Detect which cell encompasses the target text, then output its (X, Y) center coordinate. 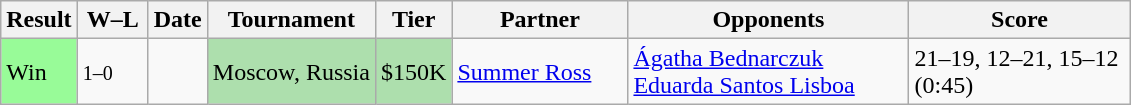
Partner (540, 20)
Tier (413, 20)
21–19, 12–21, 15–12(0:45) (1020, 72)
Win (39, 72)
Moscow, Russia (291, 72)
Opponents (768, 20)
$150K (413, 72)
W–L (112, 20)
Date (178, 20)
Result (39, 20)
Tournament (291, 20)
Score (1020, 20)
Summer Ross (540, 72)
Ágatha Bednarczuk Eduarda Santos Lisboa (768, 72)
1–0 (112, 72)
